Return the (x, y) coordinate for the center point of the cell that contains the specified text.  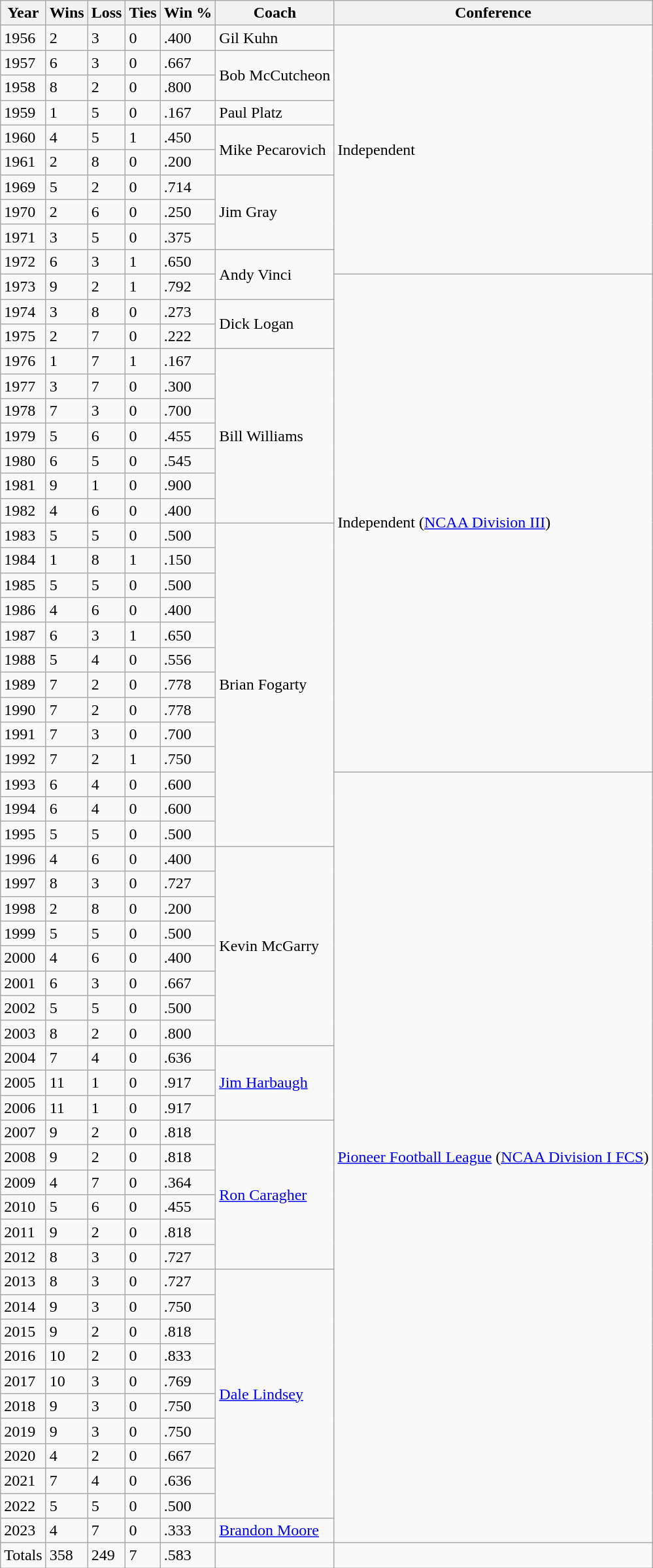
2021 (24, 1480)
2010 (24, 1207)
Year (24, 13)
2003 (24, 1033)
Dick Logan (275, 324)
Wins (67, 13)
2006 (24, 1108)
.375 (188, 237)
.769 (188, 1381)
1973 (24, 286)
Win % (188, 13)
2020 (24, 1456)
1969 (24, 187)
1970 (24, 212)
1994 (24, 809)
1975 (24, 337)
Pioneer Football League (NCAA Division I FCS) (493, 1158)
1992 (24, 759)
2011 (24, 1232)
Gil Kuhn (275, 38)
2018 (24, 1406)
2017 (24, 1381)
1981 (24, 486)
Bob McCutcheon (275, 75)
Jim Harbaugh (275, 1082)
1996 (24, 859)
Independent (493, 150)
Dale Lindsey (275, 1393)
1958 (24, 88)
2000 (24, 958)
2023 (24, 1531)
1993 (24, 784)
1982 (24, 510)
Andy Vinci (275, 274)
1977 (24, 386)
1961 (24, 162)
Ties (142, 13)
Ron Caragher (275, 1195)
.364 (188, 1182)
.222 (188, 337)
2016 (24, 1356)
Jim Gray (275, 212)
.900 (188, 486)
1959 (24, 112)
1987 (24, 635)
Coach (275, 13)
.792 (188, 286)
1956 (24, 38)
.556 (188, 659)
.833 (188, 1356)
1957 (24, 63)
Independent (NCAA Division III) (493, 523)
.545 (188, 461)
.714 (188, 187)
Mike Pecarovich (275, 150)
1985 (24, 585)
.333 (188, 1531)
2001 (24, 983)
Kevin McGarry (275, 946)
2005 (24, 1082)
1976 (24, 361)
Bill Williams (275, 436)
2004 (24, 1058)
Brandon Moore (275, 1531)
1960 (24, 137)
1971 (24, 237)
.583 (188, 1556)
.273 (188, 312)
.150 (188, 560)
1988 (24, 659)
358 (67, 1556)
2019 (24, 1431)
1972 (24, 261)
2013 (24, 1282)
.300 (188, 386)
1995 (24, 834)
2009 (24, 1182)
1983 (24, 535)
1998 (24, 909)
2022 (24, 1505)
2008 (24, 1158)
1974 (24, 312)
2014 (24, 1307)
1991 (24, 735)
1989 (24, 684)
2012 (24, 1257)
1984 (24, 560)
1986 (24, 610)
Conference (493, 13)
Totals (24, 1556)
1979 (24, 436)
Loss (107, 13)
1999 (24, 933)
1990 (24, 709)
.450 (188, 137)
249 (107, 1556)
2002 (24, 1008)
Paul Platz (275, 112)
1978 (24, 411)
.250 (188, 212)
1997 (24, 884)
2007 (24, 1133)
Brian Fogarty (275, 685)
2015 (24, 1331)
1980 (24, 461)
